Provide the (X, Y) coordinate of the cell's center where the given text is located.  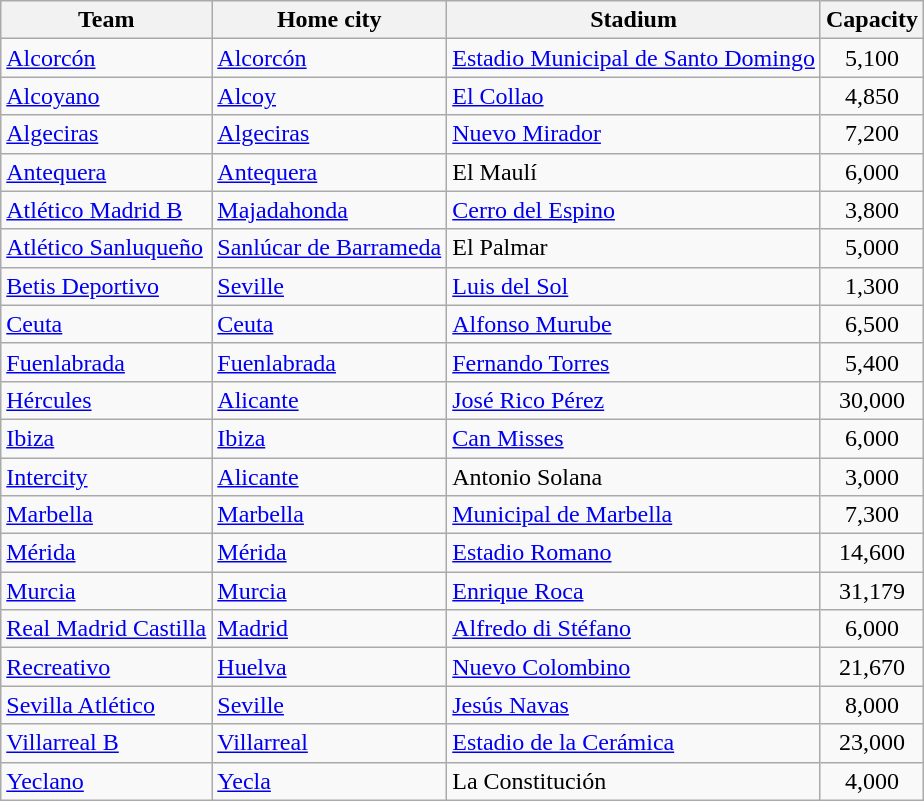
La Constitución (634, 781)
Alfredo di Stéfano (634, 629)
6,500 (872, 324)
5,100 (872, 58)
Capacity (872, 20)
Fernando Torres (634, 362)
Team (106, 20)
Majadahonda (330, 210)
4,850 (872, 96)
Betis Deportivo (106, 286)
7,300 (872, 515)
Villarreal B (106, 743)
Alcoy (330, 96)
Alcoyano (106, 96)
Alfonso Murube (634, 324)
Hércules (106, 400)
Nuevo Mirador (634, 134)
Cerro del Espino (634, 210)
4,000 (872, 781)
Intercity (106, 477)
31,179 (872, 591)
Recreativo (106, 667)
Sanlúcar de Barrameda (330, 248)
Huelva (330, 667)
Home city (330, 20)
Real Madrid Castilla (106, 629)
Villarreal (330, 743)
Atlético Madrid B (106, 210)
Estadio Municipal de Santo Domingo (634, 58)
Jesús Navas (634, 705)
7,200 (872, 134)
Sevilla Atlético (106, 705)
Can Misses (634, 438)
El Maulí (634, 172)
El Collao (634, 96)
30,000 (872, 400)
Nuevo Colombino (634, 667)
Atlético Sanluqueño (106, 248)
Estadio Romano (634, 553)
3,000 (872, 477)
Enrique Roca (634, 591)
Luis del Sol (634, 286)
Yeclano (106, 781)
Estadio de la Cerámica (634, 743)
Stadium (634, 20)
Municipal de Marbella (634, 515)
José Rico Pérez (634, 400)
Yecla (330, 781)
Madrid (330, 629)
El Palmar (634, 248)
3,800 (872, 210)
21,670 (872, 667)
5,400 (872, 362)
23,000 (872, 743)
5,000 (872, 248)
14,600 (872, 553)
1,300 (872, 286)
8,000 (872, 705)
Antonio Solana (634, 477)
